Detect which cell encompasses the target text, then output its (X, Y) center coordinate. 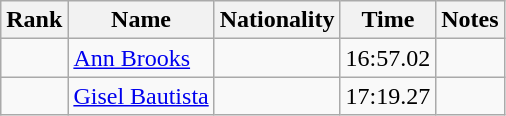
Gisel Bautista (141, 96)
Notes (470, 20)
17:19.27 (388, 96)
Rank (34, 20)
Time (388, 20)
16:57.02 (388, 58)
Nationality (277, 20)
Ann Brooks (141, 58)
Name (141, 20)
